Extract the (X, Y) coordinate from the center of the cell holding the provided text.  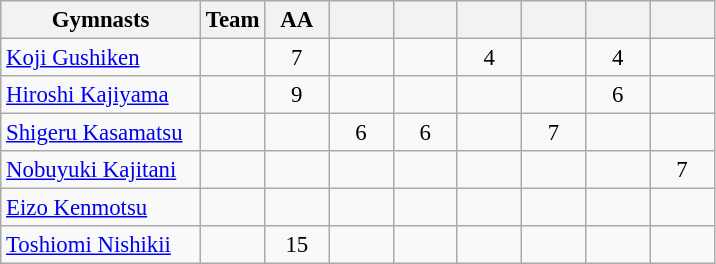
Koji Gushiken (101, 58)
Eizo Kenmotsu (101, 208)
AA (297, 20)
Shigeru Kasamatsu (101, 133)
Hiroshi Kajiyama (101, 95)
Team (232, 20)
Toshiomi Nishikii (101, 245)
Gymnasts (101, 20)
Nobuyuki Kajitani (101, 170)
15 (297, 245)
9 (297, 95)
